Output the (X, Y) coordinate of the center of the cell containing the given text.  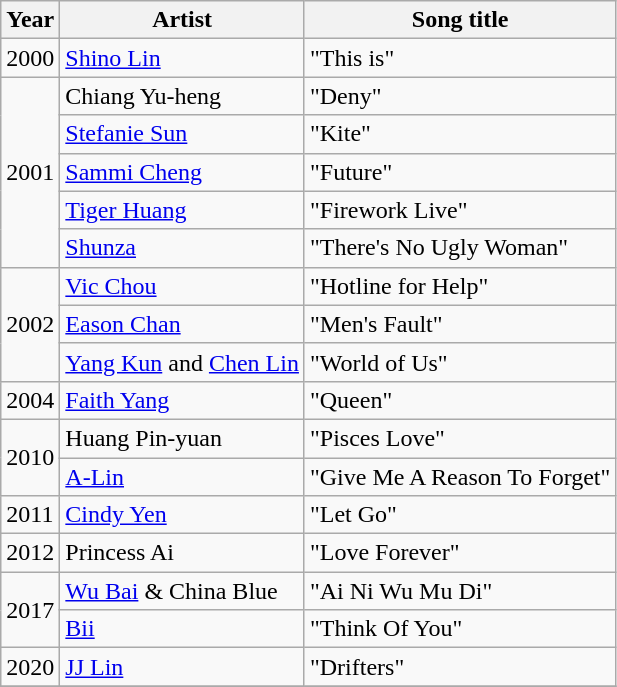
"Future" (460, 172)
Yang Kun and Chen Lin (182, 362)
Shunza (182, 248)
Huang Pin-yuan (182, 438)
"Drifters" (460, 667)
"Give Me A Reason To Forget" (460, 477)
Chiang Yu-heng (182, 96)
Vic Chou (182, 286)
2010 (30, 457)
"Love Forever" (460, 553)
"Pisces Love" (460, 438)
"Think Of You" (460, 629)
Tiger Huang (182, 210)
2011 (30, 515)
2020 (30, 667)
Eason Chan (182, 324)
"There's No Ugly Woman" (460, 248)
2017 (30, 610)
2012 (30, 553)
"Deny" (460, 96)
Shino Lin (182, 58)
"Ai Ni Wu Mu Di" (460, 591)
Wu Bai & China Blue (182, 591)
Cindy Yen (182, 515)
Song title (460, 20)
Bii (182, 629)
2000 (30, 58)
2004 (30, 400)
Artist (182, 20)
2001 (30, 172)
"World of Us" (460, 362)
Faith Yang (182, 400)
JJ Lin (182, 667)
Stefanie Sun (182, 134)
"Kite" (460, 134)
"This is" (460, 58)
Year (30, 20)
"Hotline for Help" (460, 286)
"Let Go" (460, 515)
2002 (30, 324)
Sammi Cheng (182, 172)
"Queen" (460, 400)
A-Lin (182, 477)
"Men's Fault" (460, 324)
"Firework Live" (460, 210)
Princess Ai (182, 553)
